For the text-containing cell, return its midpoint in [X, Y] coordinate format. 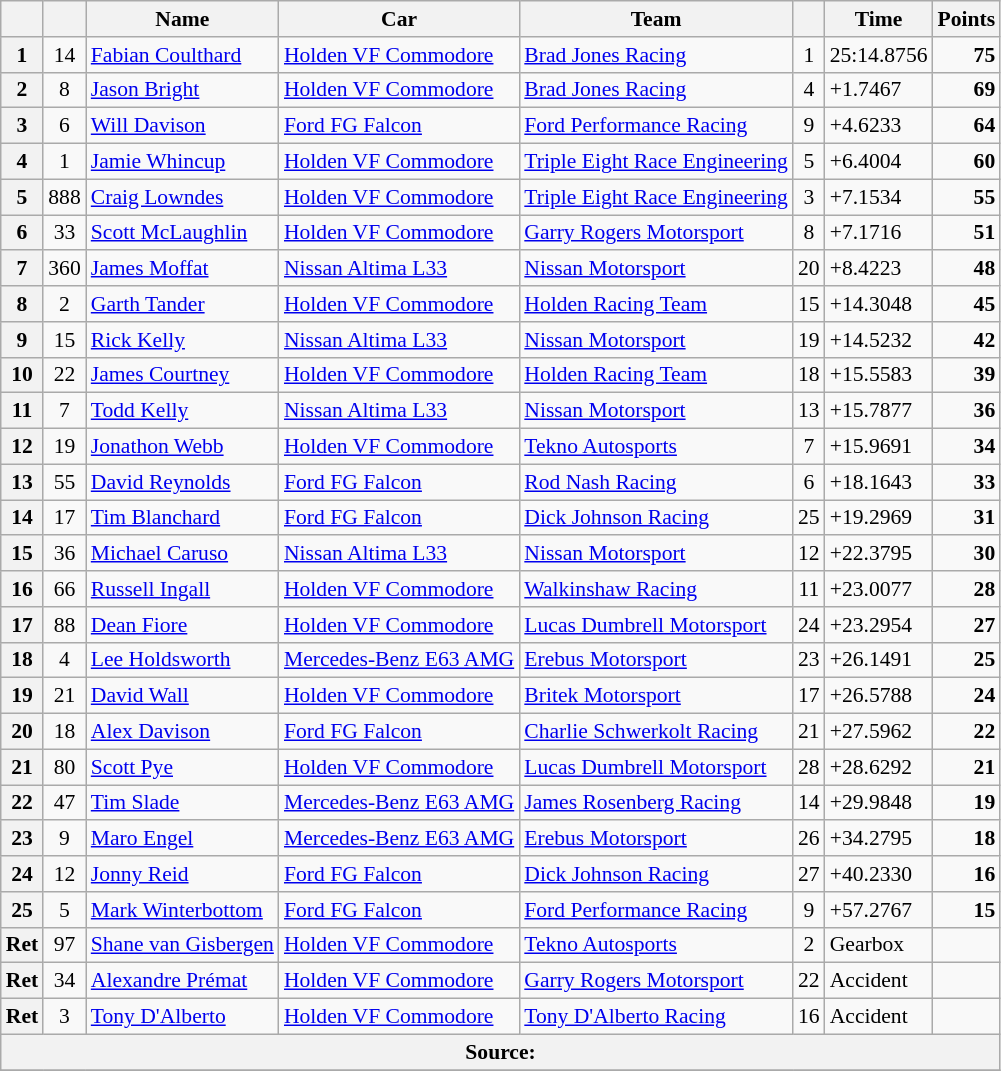
Lee Holdsworth [182, 660]
+28.6292 [879, 767]
Time [879, 19]
+4.6233 [879, 126]
+23.2954 [879, 625]
31 [967, 518]
Jason Bright [182, 90]
Alexandre Prémat [182, 981]
Alex Davison [182, 732]
48 [967, 269]
+26.1491 [879, 660]
80 [64, 767]
Points [967, 19]
+8.4223 [879, 269]
David Reynolds [182, 482]
Walkinshaw Racing [656, 589]
Will Davison [182, 126]
Team [656, 19]
60 [967, 162]
47 [64, 803]
+6.4004 [879, 162]
Tony D'Alberto Racing [656, 1017]
10 [22, 375]
69 [967, 90]
+14.3048 [879, 304]
+19.2969 [879, 518]
James Rosenberg Racing [656, 803]
45 [967, 304]
Jonathon Webb [182, 447]
Todd Kelly [182, 411]
James Moffat [182, 269]
Fabian Coulthard [182, 55]
+29.9848 [879, 803]
+57.2767 [879, 910]
Tim Slade [182, 803]
+27.5962 [879, 732]
Rod Nash Racing [656, 482]
Car [399, 19]
Gearbox [879, 945]
Tim Blanchard [182, 518]
Garth Tander [182, 304]
+14.5232 [879, 340]
25:14.8756 [879, 55]
James Courtney [182, 375]
66 [64, 589]
+1.7467 [879, 90]
Jamie Whincup [182, 162]
+40.2330 [879, 874]
+26.5788 [879, 696]
64 [967, 126]
Scott McLaughlin [182, 233]
26 [809, 839]
Name [182, 19]
Mark Winterbottom [182, 910]
+15.9691 [879, 447]
Shane van Gisbergen [182, 945]
Charlie Schwerkolt Racing [656, 732]
Britek Motorsport [656, 696]
Maro Engel [182, 839]
Jonny Reid [182, 874]
+34.2795 [879, 839]
+15.5583 [879, 375]
360 [64, 269]
+7.1534 [879, 197]
+15.7877 [879, 411]
30 [967, 554]
Source: [501, 1052]
888 [64, 197]
Tony D'Alberto [182, 1017]
51 [967, 233]
+18.1643 [879, 482]
88 [64, 625]
Rick Kelly [182, 340]
42 [967, 340]
Dean Fiore [182, 625]
Scott Pye [182, 767]
Russell Ingall [182, 589]
75 [967, 55]
+22.3795 [879, 554]
97 [64, 945]
+23.0077 [879, 589]
Michael Caruso [182, 554]
David Wall [182, 696]
Craig Lowndes [182, 197]
39 [967, 375]
+7.1716 [879, 233]
